For the text-containing cell, return its midpoint in [x, y] coordinate format. 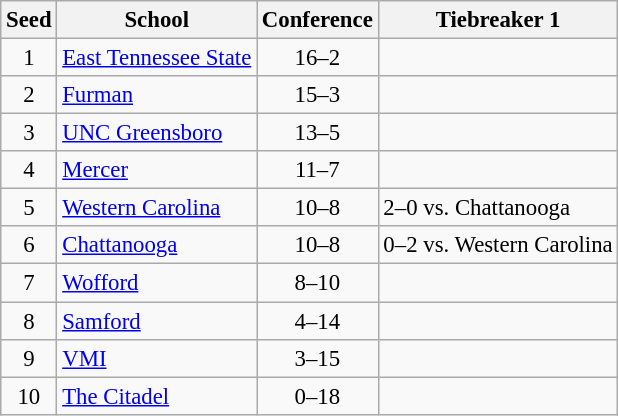
Furman [157, 95]
0–2 vs. Western Carolina [498, 245]
Mercer [157, 170]
UNC Greensboro [157, 133]
3 [29, 133]
8–10 [318, 283]
4 [29, 170]
Seed [29, 20]
5 [29, 208]
Western Carolina [157, 208]
2 [29, 95]
3–15 [318, 358]
Conference [318, 20]
6 [29, 245]
East Tennessee State [157, 58]
7 [29, 283]
The Citadel [157, 396]
Samford [157, 321]
10 [29, 396]
15–3 [318, 95]
Tiebreaker 1 [498, 20]
13–5 [318, 133]
VMI [157, 358]
School [157, 20]
Wofford [157, 283]
9 [29, 358]
11–7 [318, 170]
1 [29, 58]
8 [29, 321]
Chattanooga [157, 245]
4–14 [318, 321]
0–18 [318, 396]
16–2 [318, 58]
2–0 vs. Chattanooga [498, 208]
